For the text-containing cell, return its midpoint in [x, y] coordinate format. 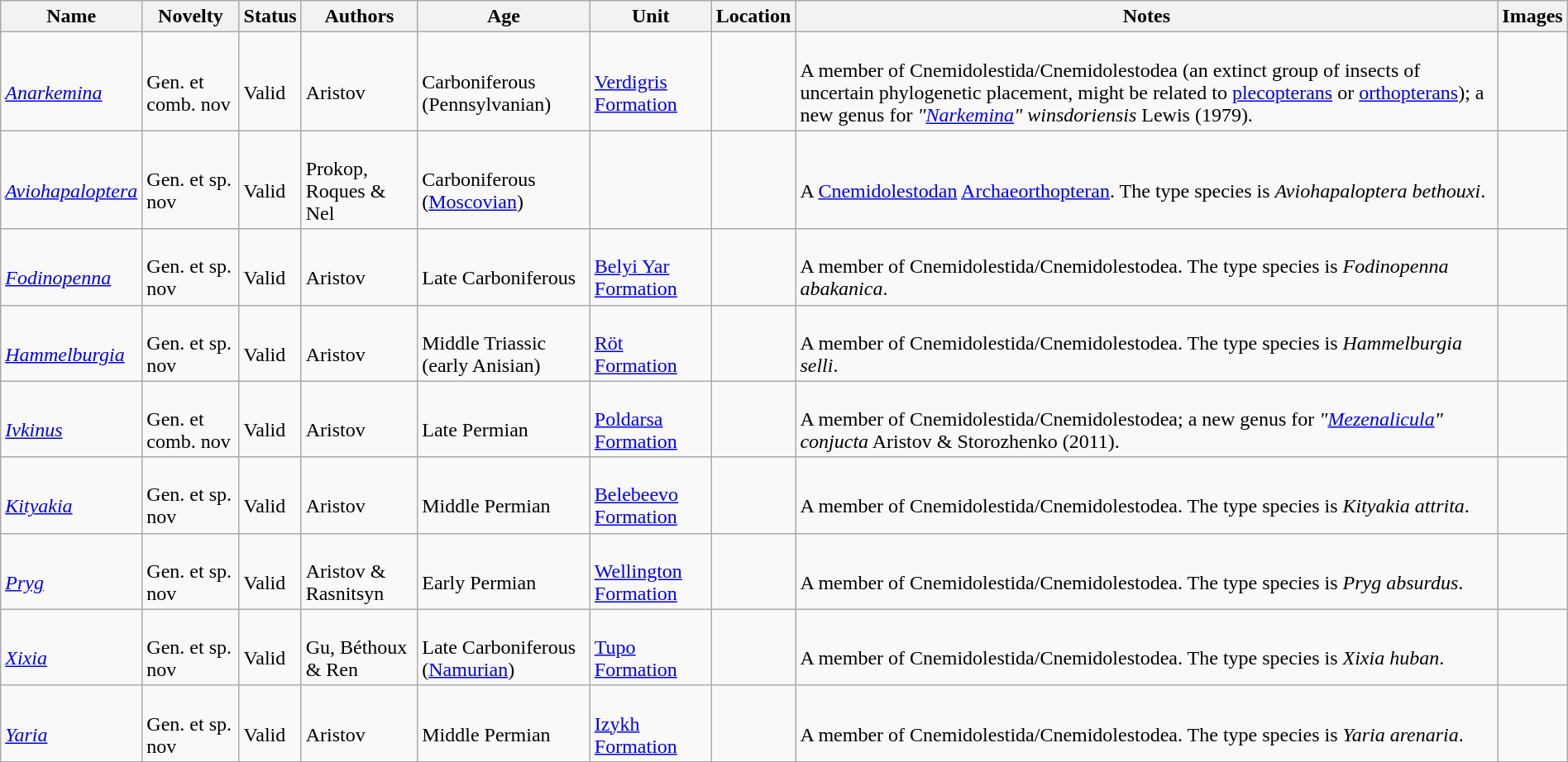
Fodinopenna [71, 267]
Prokop, Roques & Nel [359, 180]
Images [1532, 17]
Late Carboniferous [504, 267]
Novelty [190, 17]
A member of Cnemidolestida/Cnemidolestodea. The type species is Yaria arenaria. [1146, 723]
Late Carboniferous (Namurian) [504, 647]
Carboniferous (Pennsylvanian) [504, 81]
Izykh Formation [650, 723]
Carboniferous (Moscovian) [504, 180]
Xixia [71, 647]
Belebeevo Formation [650, 495]
Ivkinus [71, 419]
Röt Formation [650, 343]
A member of Cnemidolestida/Cnemidolestodea. The type species is Fodinopenna abakanica. [1146, 267]
Pryg [71, 571]
Wellington Formation [650, 571]
Tupo Formation [650, 647]
Authors [359, 17]
Name [71, 17]
A Cnemidolestodan Archaeorthopteran. The type species is Aviohapaloptera bethouxi. [1146, 180]
A member of Cnemidolestida/Cnemidolestodea. The type species is Hammelburgia selli. [1146, 343]
Unit [650, 17]
Gu, Béthoux & Ren [359, 647]
Verdigris Formation [650, 81]
A member of Cnemidolestida/Cnemidolestodea. The type species is Pryg absurdus. [1146, 571]
A member of Cnemidolestida/Cnemidolestodea. The type species is Kityakia attrita. [1146, 495]
Early Permian [504, 571]
Kityakia [71, 495]
Notes [1146, 17]
Age [504, 17]
Hammelburgia [71, 343]
Aristov & Rasnitsyn [359, 571]
Late Permian [504, 419]
Location [753, 17]
Middle Triassic (early Anisian) [504, 343]
Belyi Yar Formation [650, 267]
Aviohapaloptera [71, 180]
Yaria [71, 723]
A member of Cnemidolestida/Cnemidolestodea; a new genus for "Mezenalicula" conjucta Aristov & Storozhenko (2011). [1146, 419]
Status [270, 17]
Poldarsa Formation [650, 419]
Anarkemina [71, 81]
A member of Cnemidolestida/Cnemidolestodea. The type species is Xixia huban. [1146, 647]
